Capture the cell that displays the provided text and extract its [X, Y] central coordinate. 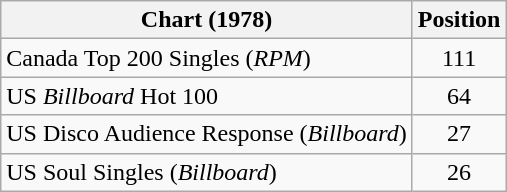
Canada Top 200 Singles (RPM) [206, 58]
64 [459, 96]
Chart (1978) [206, 20]
Position [459, 20]
US Soul Singles (Billboard) [206, 172]
111 [459, 58]
US Billboard Hot 100 [206, 96]
26 [459, 172]
US Disco Audience Response (Billboard) [206, 134]
27 [459, 134]
